Search for the cell housing the specified text and yield its (x, y) center coordinate. 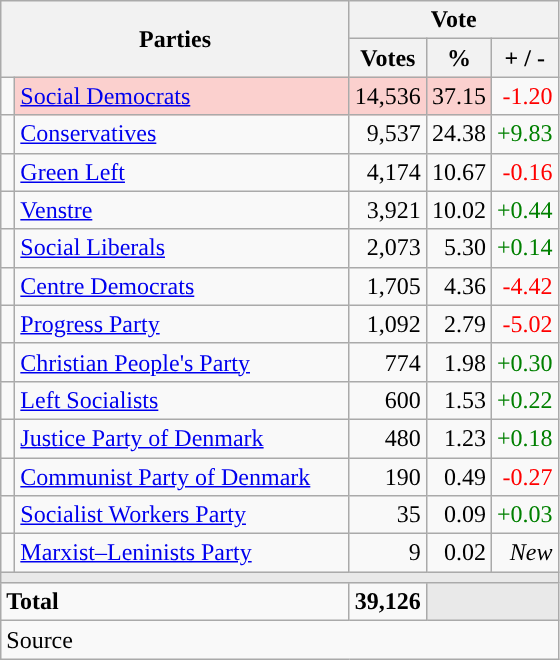
+ / - (524, 58)
4,174 (388, 172)
Marxist–Leninists Party (182, 553)
-1.20 (524, 96)
-0.16 (524, 172)
Votes (388, 58)
New (524, 553)
Social Liberals (182, 248)
0.09 (458, 515)
1,705 (388, 286)
39,126 (388, 602)
Source (280, 640)
Vote (454, 20)
Christian People's Party (182, 362)
37.15 (458, 96)
+0.44 (524, 210)
774 (388, 362)
35 (388, 515)
+0.03 (524, 515)
Communist Party of Denmark (182, 477)
Social Democrats (182, 96)
-0.27 (524, 477)
480 (388, 438)
1,092 (388, 324)
+0.30 (524, 362)
+9.83 (524, 134)
5.30 (458, 248)
-4.42 (524, 286)
Progress Party (182, 324)
9,537 (388, 134)
9 (388, 553)
600 (388, 400)
0.02 (458, 553)
Centre Democrats (182, 286)
190 (388, 477)
Total (176, 602)
1.98 (458, 362)
-5.02 (524, 324)
% (458, 58)
0.49 (458, 477)
24.38 (458, 134)
2,073 (388, 248)
+0.22 (524, 400)
14,536 (388, 96)
+0.14 (524, 248)
+0.18 (524, 438)
10.67 (458, 172)
4.36 (458, 286)
Venstre (182, 210)
2.79 (458, 324)
Parties (176, 39)
Left Socialists (182, 400)
3,921 (388, 210)
Socialist Workers Party (182, 515)
Justice Party of Denmark (182, 438)
1.23 (458, 438)
Green Left (182, 172)
10.02 (458, 210)
Conservatives (182, 134)
1.53 (458, 400)
